Extract the (x, y) coordinate from the center of the cell holding the provided text.  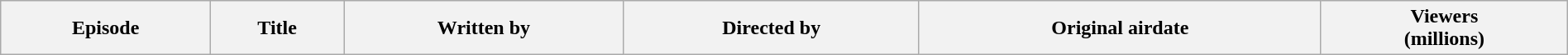
Original airdate (1120, 28)
Episode (106, 28)
Written by (485, 28)
Viewers(millions) (1444, 28)
Directed by (771, 28)
Title (278, 28)
